Return the (x, y) coordinate for the center point of the cell that contains the specified text.  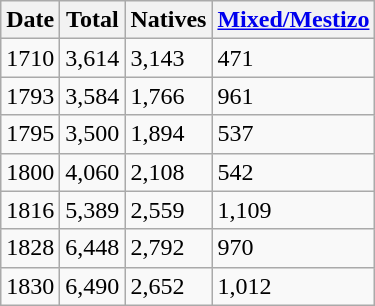
1,766 (168, 96)
Natives (168, 20)
Date (30, 20)
6,448 (92, 248)
Total (92, 20)
1795 (30, 134)
3,143 (168, 58)
1710 (30, 58)
1793 (30, 96)
1,894 (168, 134)
1830 (30, 286)
2,559 (168, 210)
4,060 (92, 172)
2,108 (168, 172)
1,109 (294, 210)
970 (294, 248)
3,614 (92, 58)
542 (294, 172)
1828 (30, 248)
6,490 (92, 286)
5,389 (92, 210)
2,792 (168, 248)
2,652 (168, 286)
Mixed/Mestizo (294, 20)
1,012 (294, 286)
3,500 (92, 134)
3,584 (92, 96)
1816 (30, 210)
471 (294, 58)
537 (294, 134)
1800 (30, 172)
961 (294, 96)
